Locate the cell with the specified text and output its [X, Y] center coordinate. 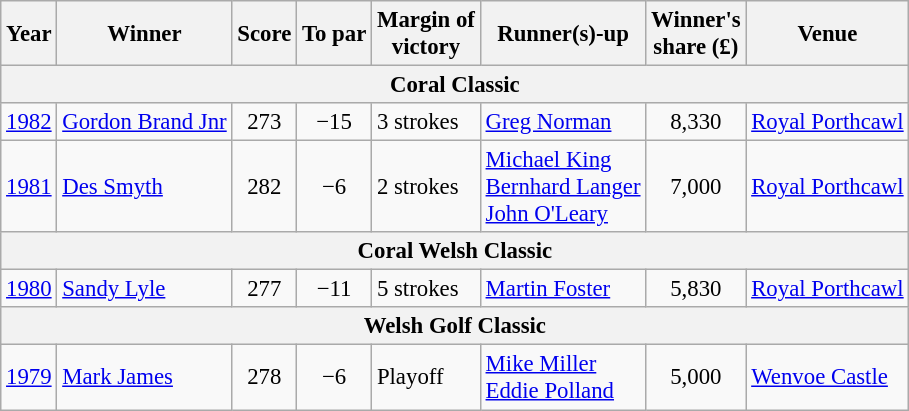
Mike Miller Eddie Polland [563, 378]
1982 [29, 122]
Coral Classic [455, 85]
282 [264, 187]
Coral Welsh Classic [455, 251]
273 [264, 122]
5,830 [696, 289]
Playoff [426, 378]
277 [264, 289]
Venue [828, 34]
1979 [29, 378]
Winner [144, 34]
5 strokes [426, 289]
278 [264, 378]
Score [264, 34]
7,000 [696, 187]
1981 [29, 187]
Runner(s)-up [563, 34]
To par [334, 34]
Welsh Golf Classic [455, 327]
Michael King Bernhard Langer John O'Leary [563, 187]
1980 [29, 289]
−15 [334, 122]
3 strokes [426, 122]
Sandy Lyle [144, 289]
Martin Foster [563, 289]
−11 [334, 289]
Gordon Brand Jnr [144, 122]
5,000 [696, 378]
Wenvoe Castle [828, 378]
Mark James [144, 378]
Greg Norman [563, 122]
Year [29, 34]
Margin ofvictory [426, 34]
Des Smyth [144, 187]
2 strokes [426, 187]
8,330 [696, 122]
Winner'sshare (£) [696, 34]
